Provide the [X, Y] coordinate of the cell's center where the given text is located.  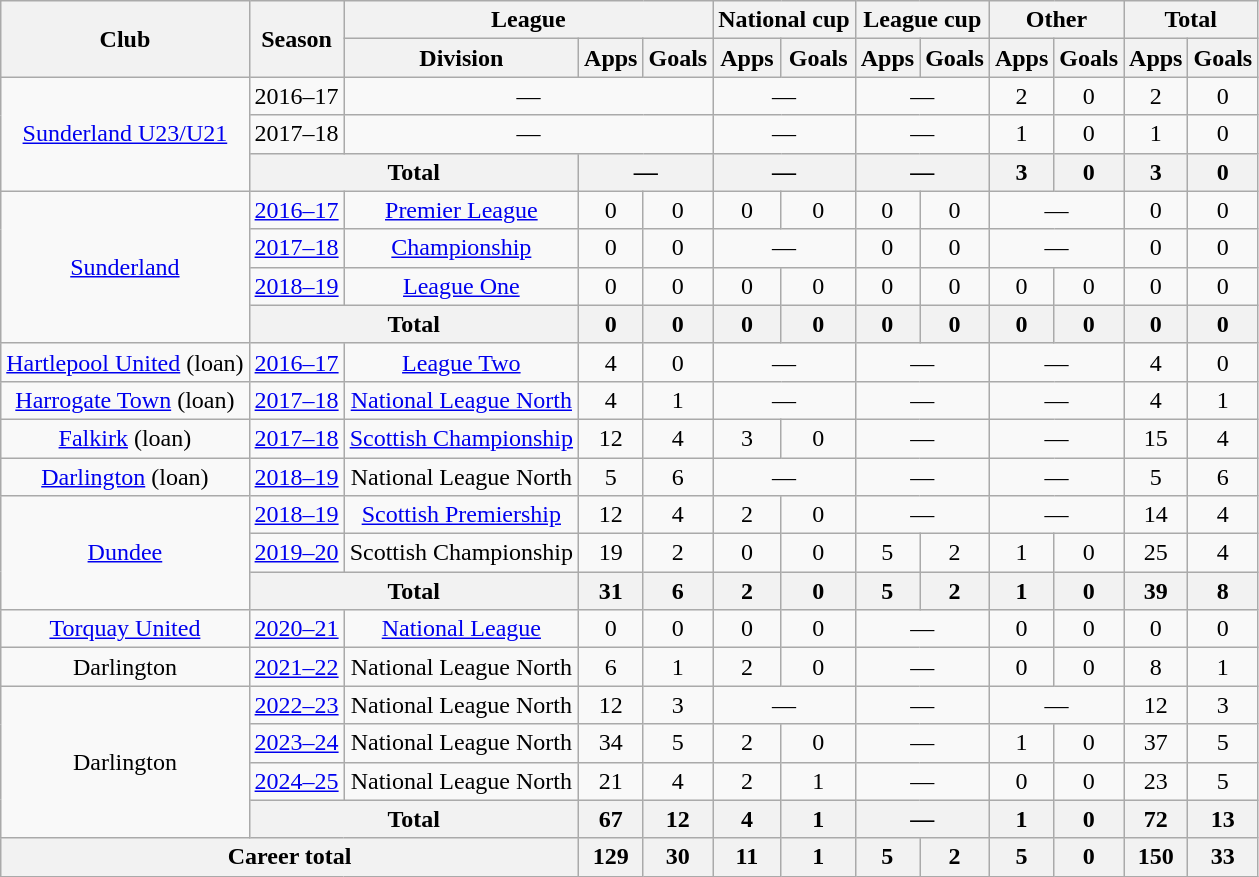
2022–23 [296, 705]
11 [747, 857]
Career total [290, 857]
129 [611, 857]
Season [296, 39]
15 [1156, 438]
19 [611, 553]
League [528, 20]
Dundee [125, 553]
14 [1156, 515]
23 [1156, 781]
39 [1156, 591]
13 [1223, 819]
National cup [784, 20]
League Two [461, 362]
2020–21 [296, 629]
34 [611, 743]
Falkirk (loan) [125, 438]
25 [1156, 553]
Championship [461, 248]
League cup [922, 20]
33 [1223, 857]
67 [611, 819]
150 [1156, 857]
Other [1056, 20]
Premier League [461, 210]
Scottish Premiership [461, 515]
72 [1156, 819]
30 [678, 857]
Darlington (loan) [125, 477]
Harrogate Town (loan) [125, 400]
National League [461, 629]
31 [611, 591]
21 [611, 781]
Sunderland [125, 267]
Club [125, 39]
2024–25 [296, 781]
2019–20 [296, 553]
League One [461, 286]
2023–24 [296, 743]
Hartlepool United (loan) [125, 362]
Torquay United [125, 629]
Division [461, 58]
Sunderland U23/U21 [125, 134]
2021–22 [296, 667]
37 [1156, 743]
